Capture the cell that displays the provided text and extract its [X, Y] central coordinate. 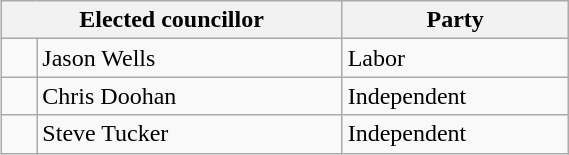
Chris Doohan [190, 96]
Labor [455, 58]
Jason Wells [190, 58]
Party [455, 20]
Elected councillor [172, 20]
Steve Tucker [190, 134]
